Locate the cell with the specified text and output its (x, y) center coordinate. 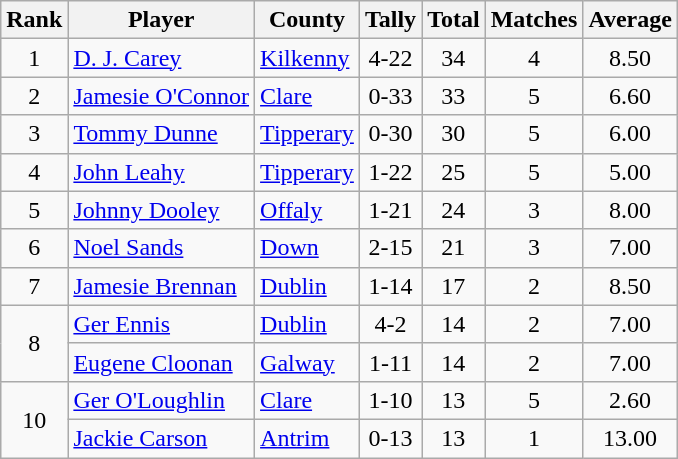
Johnny Dooley (162, 210)
6.60 (630, 96)
Ger O'Loughlin (162, 400)
25 (454, 172)
30 (454, 134)
34 (454, 58)
8.00 (630, 210)
Ger Ennis (162, 324)
Antrim (308, 438)
1-21 (390, 210)
1-14 (390, 286)
Rank (34, 20)
17 (454, 286)
0-30 (390, 134)
D. J. Carey (162, 58)
6.00 (630, 134)
10 (34, 419)
Offaly (308, 210)
Average (630, 20)
Eugene Cloonan (162, 362)
2-15 (390, 248)
6 (34, 248)
5.00 (630, 172)
1-10 (390, 400)
County (308, 20)
Jackie Carson (162, 438)
Total (454, 20)
1-22 (390, 172)
Matches (534, 20)
John Leahy (162, 172)
8 (34, 343)
0-13 (390, 438)
4-2 (390, 324)
1-11 (390, 362)
Tommy Dunne (162, 134)
Kilkenny (308, 58)
24 (454, 210)
Player (162, 20)
33 (454, 96)
7 (34, 286)
Jamesie Brennan (162, 286)
21 (454, 248)
Down (308, 248)
Tally (390, 20)
13.00 (630, 438)
Galway (308, 362)
Noel Sands (162, 248)
2.60 (630, 400)
0-33 (390, 96)
4-22 (390, 58)
Jamesie O'Connor (162, 96)
